For the text-containing cell, return its midpoint in [x, y] coordinate format. 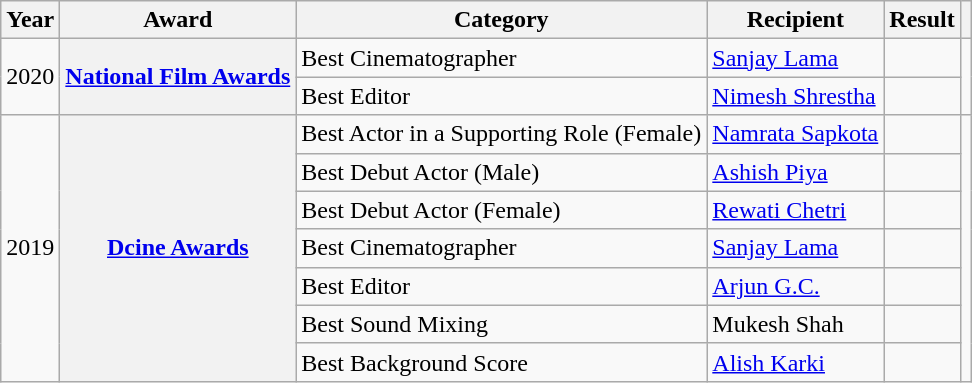
2020 [30, 77]
Alish Karki [796, 362]
Ashish Piya [796, 172]
Nimesh Shrestha [796, 96]
Best Sound Mixing [502, 324]
Mukesh Shah [796, 324]
Dcine Awards [178, 248]
Best Background Score [502, 362]
Best Actor in a Supporting Role (Female) [502, 134]
Namrata Sapkota [796, 134]
Best Debut Actor (Male) [502, 172]
Arjun G.C. [796, 286]
2019 [30, 248]
Rewati Chetri [796, 210]
Result [922, 20]
Year [30, 20]
Best Debut Actor (Female) [502, 210]
Category [502, 20]
Recipient [796, 20]
Award [178, 20]
National Film Awards [178, 77]
